Scan for the cell matching the given text and deliver its (X, Y) coordinate at center. 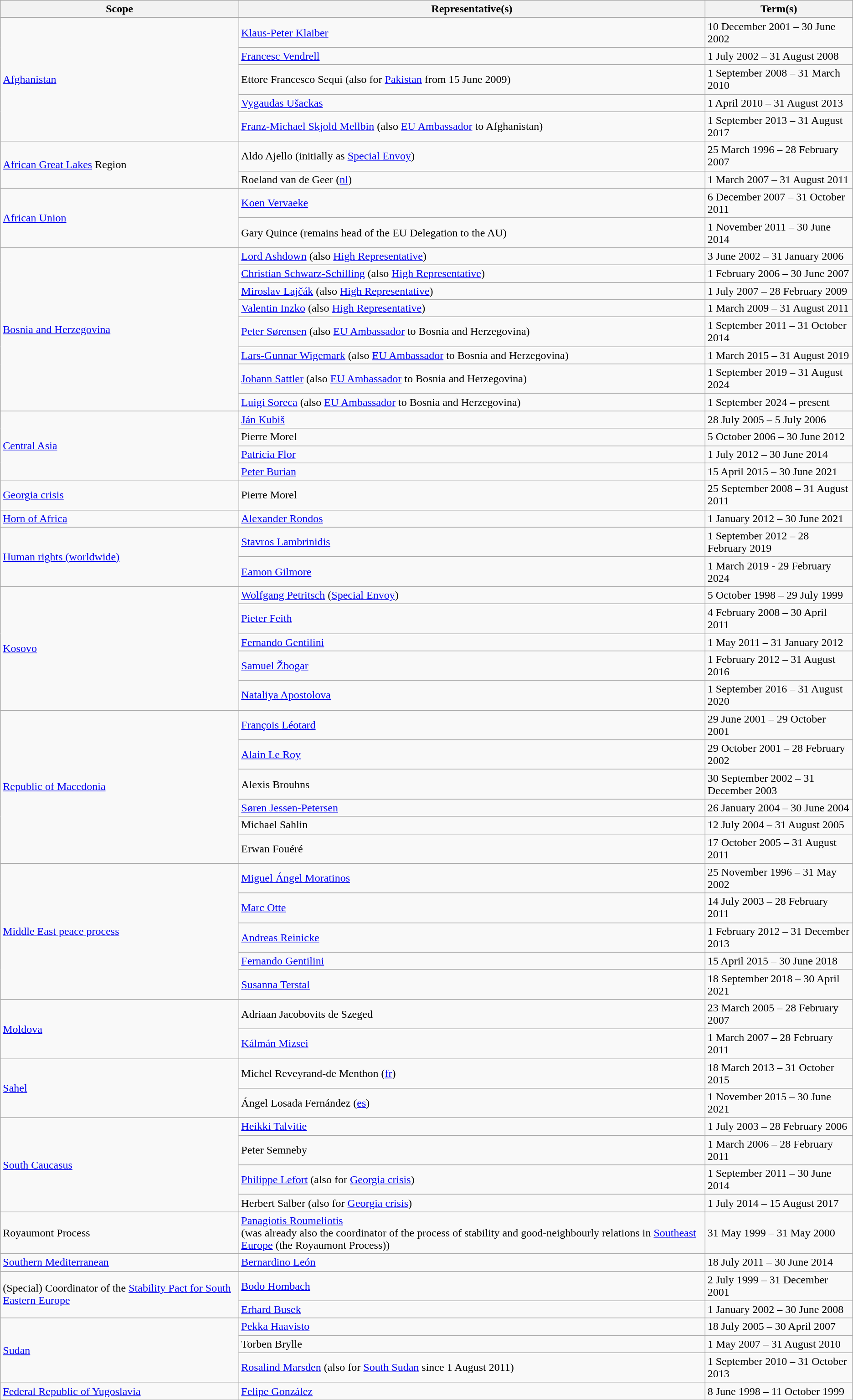
Alexis Brouhns (472, 785)
Ettore Francesco Sequi (also for Pakistan from 15 June 2009) (472, 79)
Kálmán Mizsei (472, 1043)
Miroslav Lajčák (also High Representative) (472, 291)
15 April 2015 – 30 June 2021 (779, 472)
14 July 2003 – 28 February 2011 (779, 908)
Koen Vervaeke (472, 203)
Bernardino León (472, 1262)
28 July 2005 – 5 July 2006 (779, 420)
(Special) Coordinator of the Stability Pact for South Eastern Europe (119, 1295)
Christian Schwarz-Schilling (also High Representative) (472, 273)
Bosnia and Herzegovina (119, 329)
Herbert Salber (also for Georgia crisis) (472, 1203)
Royaumont Process (119, 1233)
Francesc Vendrell (472, 56)
25 March 1996 – 28 February 2007 (779, 156)
1 March 2015 – 31 August 2019 (779, 355)
1 November 2011 – 30 June 2014 (779, 232)
1 September 2019 – 31 August 2024 (779, 379)
Peter Semneby (472, 1150)
Kosovo (119, 648)
Gary Quince (remains head of the EU Delegation to the AU) (472, 232)
Luigi Soreca (also EU Ambassador to Bosnia and Herzegovina) (472, 402)
South Caucasus (119, 1165)
African Union (119, 218)
Patricia Flor (472, 454)
1 March 2019 - 29 February 2024 (779, 571)
1 September 2013 – 31 August 2017 (779, 127)
Moldova (119, 1029)
1 May 2007 – 31 August 2010 (779, 1344)
Søren Jessen-Petersen (472, 808)
Eamon Gilmore (472, 571)
25 September 2008 – 31 August 2011 (779, 495)
1 March 2007 – 31 August 2011 (779, 179)
2 July 1999 – 31 December 2001 (779, 1286)
Human rights (worldwide) (119, 557)
Michel Reveyrand-de Menthon (fr) (472, 1073)
Ángel Losada Fernández (es) (472, 1103)
23 March 2005 – 28 February 2007 (779, 1014)
Andreas Reinicke (472, 938)
Ján Kubiš (472, 420)
Horn of Africa (119, 518)
Alain Le Roy (472, 754)
1 July 2002 – 31 August 2008 (779, 56)
Afghanistan (119, 79)
1 February 2012 – 31 August 2016 (779, 666)
Philippe Lefort (also for Georgia crisis) (472, 1180)
Lars-Gunnar Wigemark (also EU Ambassador to Bosnia and Herzegovina) (472, 355)
Heikki Talvitie (472, 1127)
Pieter Feith (472, 619)
29 October 2001 – 28 February 2002 (779, 754)
Republic of Macedonia (119, 787)
18 March 2013 – 31 October 2015 (779, 1073)
1 February 2006 – 30 June 2007 (779, 273)
15 April 2015 – 30 June 2018 (779, 961)
1 March 2006 – 28 February 2011 (779, 1150)
17 October 2005 – 31 August 2011 (779, 848)
Stavros Lambrinidis (472, 542)
12 July 2004 – 31 August 2005 (779, 825)
18 July 2011 – 30 June 2014 (779, 1262)
Roeland van de Geer (nl) (472, 179)
5 October 2006 – 30 June 2012 (779, 437)
1 September 2008 – 31 March 2010 (779, 79)
Klaus-Peter Klaiber (472, 33)
Adriaan Jacobovits de Szeged (472, 1014)
Erhard Busek (472, 1309)
Sahel (119, 1088)
Pekka Haavisto (472, 1327)
10 December 2001 – 30 June 2002 (779, 33)
6 December 2007 – 31 October 2011 (779, 203)
Samuel Žbogar (472, 666)
18 September 2018 – 30 April 2021 (779, 984)
Johann Sattler (also EU Ambassador to Bosnia and Herzegovina) (472, 379)
Scope (119, 9)
African Great Lakes Region (119, 165)
1 September 2016 – 31 August 2020 (779, 695)
30 September 2002 – 31 December 2003 (779, 785)
Peter Burian (472, 472)
Marc Otte (472, 908)
Vygaudas Ušackas (472, 103)
Bodo Hombach (472, 1286)
1 September 2024 – present (779, 402)
1 September 2010 – 31 October 2013 (779, 1368)
Federal Republic of Yugoslavia (119, 1391)
Alexander Rondos (472, 518)
Valentin Inzko (also High Representative) (472, 308)
Sudan (119, 1350)
1 January 2012 – 30 June 2021 (779, 518)
1 November 2015 – 30 June 2021 (779, 1103)
Michael Sahlin (472, 825)
1 January 2002 – 30 June 2008 (779, 1309)
1 September 2011 – 30 June 2014 (779, 1180)
Rosalind Marsden (also for South Sudan since 1 August 2011) (472, 1368)
Torben Brylle (472, 1344)
1 July 2007 – 28 February 2009 (779, 291)
Georgia crisis (119, 495)
Franz-Michael Skjold Mellbin (also EU Ambassador to Afghanistan) (472, 127)
Erwan Fouéré (472, 848)
Felipe González (472, 1391)
5 October 1998 – 29 July 1999 (779, 595)
Susanna Terstal (472, 984)
Lord Ashdown (also High Representative) (472, 256)
Middle East peace process (119, 931)
François Léotard (472, 725)
26 January 2004 – 30 June 2004 (779, 808)
Peter Sørensen (also EU Ambassador to Bosnia and Herzegovina) (472, 332)
4 February 2008 – 30 April 2011 (779, 619)
1 July 2012 – 30 June 2014 (779, 454)
1 March 2009 – 31 August 2011 (779, 308)
Miguel Ángel Moratinos (472, 878)
3 June 2002 – 31 January 2006 (779, 256)
25 November 1996 – 31 May 2002 (779, 878)
1 July 2003 – 28 February 2006 (779, 1127)
1 April 2010 – 31 August 2013 (779, 103)
29 June 2001 – 29 October 2001 (779, 725)
31 May 1999 – 31 May 2000 (779, 1233)
1 February 2012 – 31 December 2013 (779, 938)
1 September 2012 – 28 February 2019 (779, 542)
1 July 2014 – 15 August 2017 (779, 1203)
Southern Mediterranean (119, 1262)
Nataliya Apostolova (472, 695)
Wolfgang Petritsch (Special Envoy) (472, 595)
1 May 2011 – 31 January 2012 (779, 642)
Representative(s) (472, 9)
18 July 2005 – 30 April 2007 (779, 1327)
1 March 2007 – 28 February 2011 (779, 1043)
Aldo Ajello (initially as Special Envoy) (472, 156)
Central Asia (119, 446)
Term(s) (779, 9)
1 September 2011 – 31 October 2014 (779, 332)
8 June 1998 – 11 October 1999 (779, 1391)
